Pinpoint the cell where the given text exists, returning its (X, Y) midpoint coordinate. 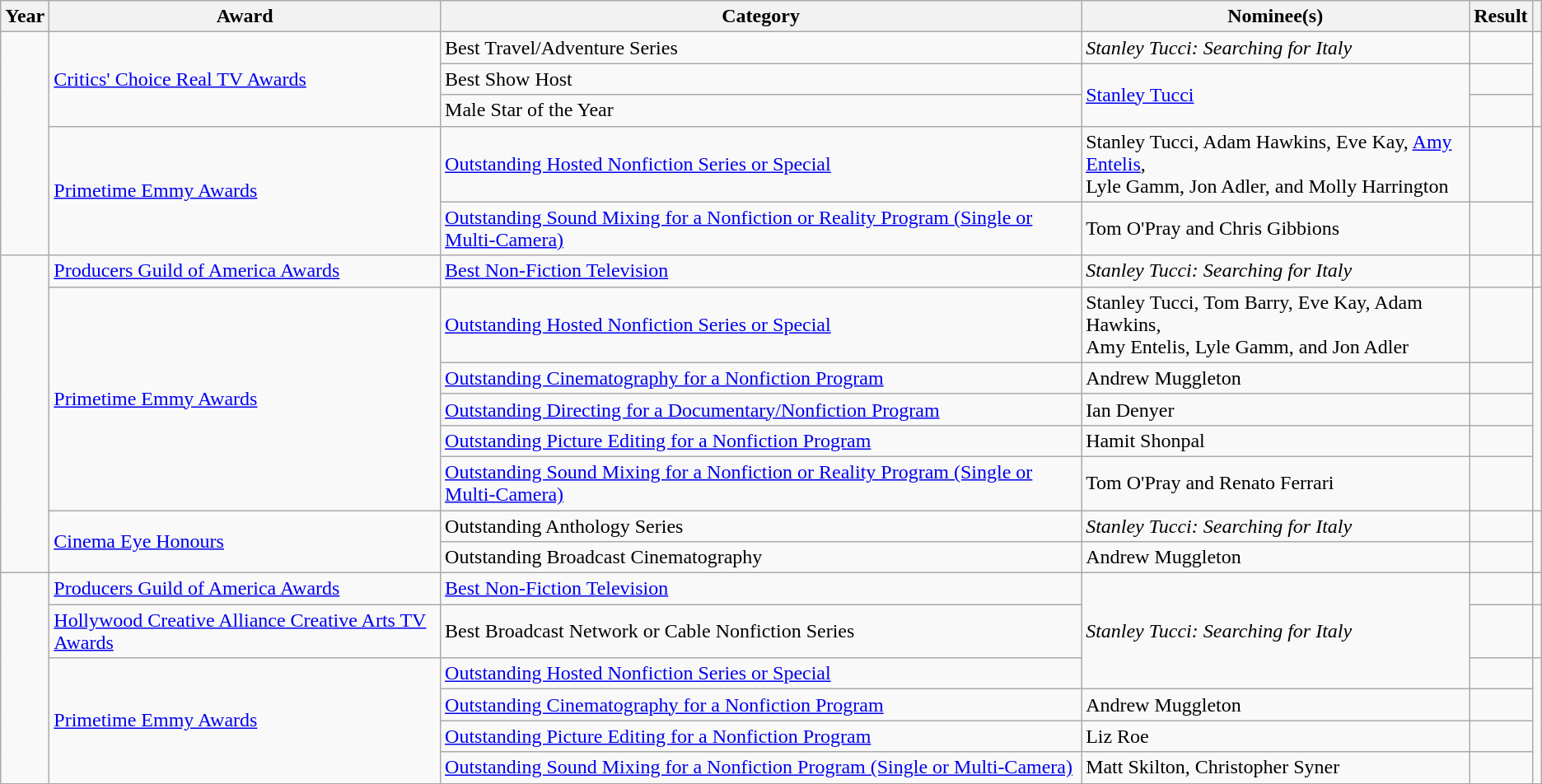
Stanley Tucci (1275, 95)
Tom O'Pray and Renato Ferrari (1275, 483)
Critics' Choice Real TV Awards (245, 79)
Tom O'Pray and Chris Gibbions (1275, 229)
Best Broadcast Network or Cable Nonfiction Series (761, 631)
Nominee(s) (1275, 16)
Outstanding Directing for a Documentary/Nonfiction Program (761, 409)
Outstanding Sound Mixing for a Nonfiction Program (Single or Multi-Camera) (761, 768)
Liz Roe (1275, 736)
Ian Denyer (1275, 409)
Category (761, 16)
Result (1501, 16)
Stanley Tucci, Tom Barry, Eve Kay, Adam Hawkins, Amy Entelis, Lyle Gamm, and Jon Adler (1275, 324)
Cinema Eye Honours (245, 542)
Male Star of the Year (761, 110)
Outstanding Anthology Series (761, 526)
Outstanding Broadcast Cinematography (761, 558)
Hollywood Creative Alliance Creative Arts TV Awards (245, 631)
Best Travel/Adventure Series (761, 48)
Best Show Host (761, 79)
Matt Skilton, Christopher Syner (1275, 768)
Award (245, 16)
Year (25, 16)
Hamit Shonpal (1275, 441)
Stanley Tucci, Adam Hawkins, Eve Kay, Amy Entelis, Lyle Gamm, Jon Adler, and Molly Harrington (1275, 164)
